Output the [x, y] coordinate of the center of the cell containing the given text.  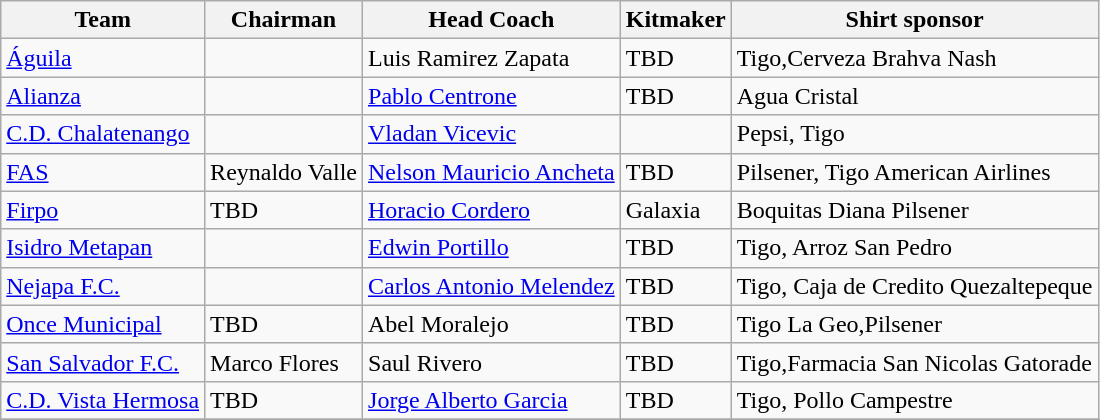
Galaxia [676, 210]
Agua Cristal [914, 96]
Pepsi, Tigo [914, 134]
Shirt sponsor [914, 20]
Chairman [284, 20]
Nejapa F.C. [103, 286]
Head Coach [492, 20]
Alianza [103, 96]
Firpo [103, 210]
Vladan Vicevic [492, 134]
Saul Rivero [492, 362]
Pilsener, Tigo American Airlines [914, 172]
C.D. Vista Hermosa [103, 400]
Isidro Metapan [103, 248]
Jorge Alberto Garcia [492, 400]
Águila [103, 58]
Marco Flores [284, 362]
Boquitas Diana Pilsener [914, 210]
Kitmaker [676, 20]
Luis Ramirez Zapata [492, 58]
Tigo,Farmacia San Nicolas Gatorade [914, 362]
Horacio Cordero [492, 210]
Team [103, 20]
Pablo Centrone [492, 96]
Once Municipal [103, 324]
Reynaldo Valle [284, 172]
FAS [103, 172]
Tigo,Cerveza Brahva Nash [914, 58]
Carlos Antonio Melendez [492, 286]
San Salvador F.C. [103, 362]
Tigo, Caja de Credito Quezaltepeque [914, 286]
Tigo La Geo,Pilsener [914, 324]
Abel Moralejo [492, 324]
C.D. Chalatenango [103, 134]
Tigo, Arroz San Pedro [914, 248]
Tigo, Pollo Campestre [914, 400]
Nelson Mauricio Ancheta [492, 172]
Edwin Portillo [492, 248]
